Return (X, Y) of the center of cell containing provided text 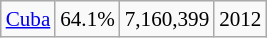
64.1% (87, 18)
Cuba (28, 18)
2012 (240, 18)
7,160,399 (167, 18)
